Determine the (x, y) coordinate at the center of the cell enclosing the given text.  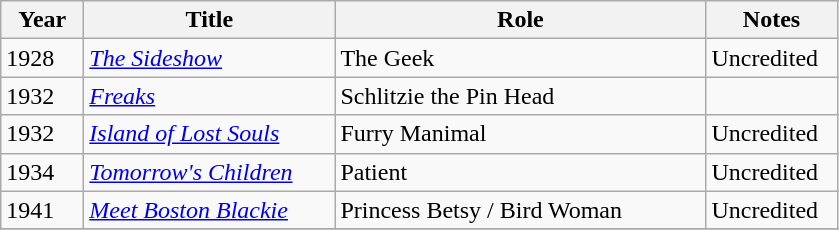
Role (520, 20)
1934 (42, 172)
Patient (520, 172)
The Sideshow (210, 58)
Title (210, 20)
Princess Betsy / Bird Woman (520, 210)
1928 (42, 58)
Schlitzie the Pin Head (520, 96)
The Geek (520, 58)
Freaks (210, 96)
Meet Boston Blackie (210, 210)
Year (42, 20)
1941 (42, 210)
Island of Lost Souls (210, 134)
Notes (772, 20)
Furry Manimal (520, 134)
Tomorrow's Children (210, 172)
